Output the [X, Y] coordinate of the center of the cell containing the given text.  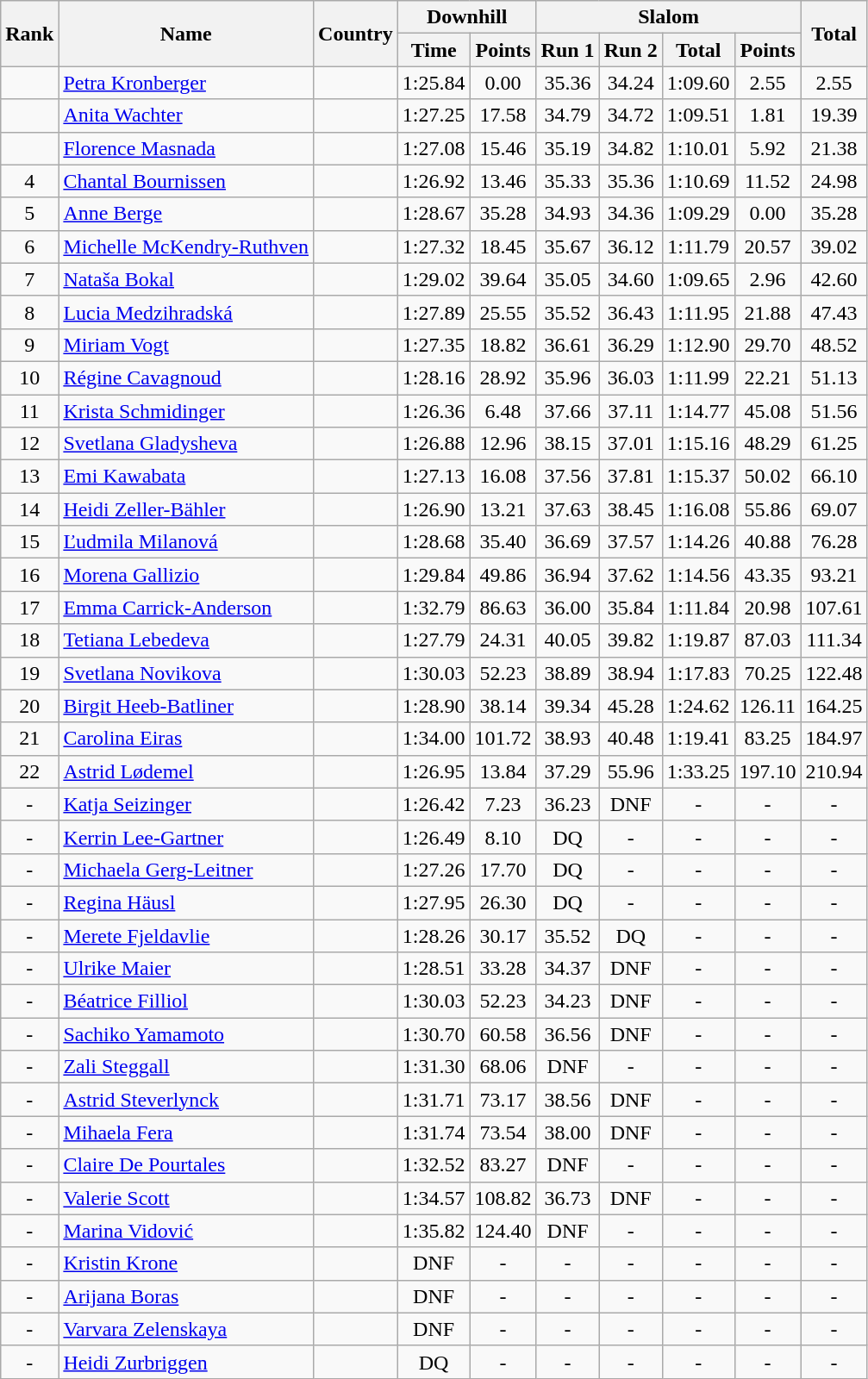
Carolina Eiras [186, 739]
1:12.90 [698, 345]
Time [434, 50]
49.86 [503, 575]
2.96 [767, 279]
5 [29, 214]
35.40 [503, 542]
87.03 [767, 640]
37.66 [567, 411]
1:11.99 [698, 378]
13.46 [503, 181]
1:19.87 [698, 640]
1:26.95 [434, 771]
Country [356, 34]
1:11.79 [698, 246]
Chantal Bournissen [186, 181]
35.33 [567, 181]
93.21 [834, 575]
11.52 [767, 181]
24.98 [834, 181]
38.93 [567, 739]
15 [29, 542]
Michaela Gerg-Leitner [186, 870]
101.72 [503, 739]
164.25 [834, 706]
Kristin Krone [186, 1264]
36.00 [567, 608]
73.17 [503, 1100]
11 [29, 411]
Morena Gallizio [186, 575]
Heidi Zeller-Bähler [186, 509]
1:25.84 [434, 83]
40.05 [567, 640]
19 [29, 673]
122.48 [834, 673]
29.70 [767, 345]
Nataša Bokal [186, 279]
1:14.56 [698, 575]
34.79 [567, 115]
34.36 [631, 214]
1:27.26 [434, 870]
21 [29, 739]
1:26.90 [434, 509]
66.10 [834, 477]
18 [29, 640]
19.39 [834, 115]
1:15.16 [698, 444]
Name [186, 34]
1:31.30 [434, 1067]
28.92 [503, 378]
1:26.88 [434, 444]
60.58 [503, 1034]
51.56 [834, 411]
17.58 [503, 115]
36.69 [567, 542]
55.96 [631, 771]
1:28.90 [434, 706]
12 [29, 444]
45.08 [767, 411]
1:19.41 [698, 739]
37.57 [631, 542]
36.43 [631, 312]
26.30 [503, 902]
Astrid Steverlynck [186, 1100]
22 [29, 771]
1.81 [767, 115]
38.14 [503, 706]
15.46 [503, 148]
Merete Fjeldavlie [186, 935]
1:32.52 [434, 1165]
1:27.25 [434, 115]
13 [29, 477]
37.01 [631, 444]
1:24.62 [698, 706]
Michelle McKendry-Ruthven [186, 246]
13.21 [503, 509]
Marina Vidović [186, 1231]
1:09.29 [698, 214]
37.63 [567, 509]
Arijana Boras [186, 1296]
Zali Steggall [186, 1067]
Astrid Lødemel [186, 771]
Svetlana Gladysheva [186, 444]
36.56 [567, 1034]
20.98 [767, 608]
43.35 [767, 575]
35.67 [567, 246]
1:27.13 [434, 477]
22.21 [767, 378]
16 [29, 575]
39.34 [567, 706]
17 [29, 608]
34.23 [567, 1001]
39.64 [503, 279]
38.56 [567, 1100]
Birgit Heeb-Batliner [186, 706]
1:26.36 [434, 411]
5.92 [767, 148]
8 [29, 312]
1:26.92 [434, 181]
1:17.83 [698, 673]
48.29 [767, 444]
Anita Wachter [186, 115]
1:28.67 [434, 214]
4 [29, 181]
38.15 [567, 444]
1:31.74 [434, 1133]
34.60 [631, 279]
Run 2 [631, 50]
1:28.16 [434, 378]
1:27.35 [434, 345]
Varvara Zelenskaya [186, 1329]
24.31 [503, 640]
38.94 [631, 673]
111.34 [834, 640]
36.23 [567, 804]
35.84 [631, 608]
18.45 [503, 246]
21.38 [834, 148]
Run 1 [567, 50]
Katja Seizinger [186, 804]
86.63 [503, 608]
184.97 [834, 739]
14 [29, 509]
107.61 [834, 608]
70.25 [767, 673]
7.23 [503, 804]
210.94 [834, 771]
37.29 [567, 771]
Petra Kronberger [186, 83]
1:32.79 [434, 608]
33.28 [503, 969]
1:28.51 [434, 969]
Béatrice Filliol [186, 1001]
16.08 [503, 477]
1:26.42 [434, 804]
37.11 [631, 411]
37.62 [631, 575]
10 [29, 378]
34.24 [631, 83]
36.29 [631, 345]
1:09.51 [698, 115]
Régine Cavagnoud [186, 378]
40.88 [767, 542]
83.25 [767, 739]
Emi Kawabata [186, 477]
Valerie Scott [186, 1198]
45.28 [631, 706]
34.72 [631, 115]
76.28 [834, 542]
1:27.95 [434, 902]
1:27.89 [434, 312]
Krista Schmidinger [186, 411]
6.48 [503, 411]
36.73 [567, 1198]
Regina Häusl [186, 902]
48.52 [834, 345]
12.96 [503, 444]
73.54 [503, 1133]
1:34.00 [434, 739]
13.84 [503, 771]
21.88 [767, 312]
1:10.01 [698, 148]
Ulrike Maier [186, 969]
Tetiana Lebedeva [186, 640]
Downhill [467, 17]
50.02 [767, 477]
1:15.37 [698, 477]
1:35.82 [434, 1231]
36.94 [567, 575]
Rank [29, 34]
1:09.60 [698, 83]
34.37 [567, 969]
36.12 [631, 246]
36.03 [631, 378]
17.70 [503, 870]
36.61 [567, 345]
61.25 [834, 444]
7 [29, 279]
1:14.77 [698, 411]
34.93 [567, 214]
1:11.84 [698, 608]
Miriam Vogt [186, 345]
35.96 [567, 378]
197.10 [767, 771]
1:27.32 [434, 246]
20.57 [767, 246]
51.13 [834, 378]
1:29.02 [434, 279]
1:26.49 [434, 837]
Lucia Medzihradská [186, 312]
55.86 [767, 509]
68.06 [503, 1067]
Mihaela Fera [186, 1133]
8.10 [503, 837]
1:16.08 [698, 509]
1:14.26 [698, 542]
1:31.71 [434, 1100]
25.55 [503, 312]
Svetlana Novikova [186, 673]
1:29.84 [434, 575]
124.40 [503, 1231]
Emma Carrick-Anderson [186, 608]
30.17 [503, 935]
39.02 [834, 246]
83.27 [503, 1165]
1:09.65 [698, 279]
1:28.26 [434, 935]
38.00 [567, 1133]
35.19 [567, 148]
35.05 [567, 279]
Slalom [669, 17]
39.82 [631, 640]
1:27.79 [434, 640]
40.48 [631, 739]
Heidi Zurbriggen [186, 1362]
Florence Masnada [186, 148]
Kerrin Lee-Gartner [186, 837]
1:28.68 [434, 542]
126.11 [767, 706]
47.43 [834, 312]
69.07 [834, 509]
37.81 [631, 477]
38.45 [631, 509]
34.82 [631, 148]
1:11.95 [698, 312]
Claire De Pourtales [186, 1165]
1:34.57 [434, 1198]
42.60 [834, 279]
38.89 [567, 673]
37.56 [567, 477]
1:27.08 [434, 148]
18.82 [503, 345]
1:30.70 [434, 1034]
Ľudmila Milanová [186, 542]
20 [29, 706]
Sachiko Yamamoto [186, 1034]
1:10.69 [698, 181]
1:33.25 [698, 771]
9 [29, 345]
108.82 [503, 1198]
Anne Berge [186, 214]
6 [29, 246]
